Provide the [X, Y] coordinate of the cell's center where the given text is located.  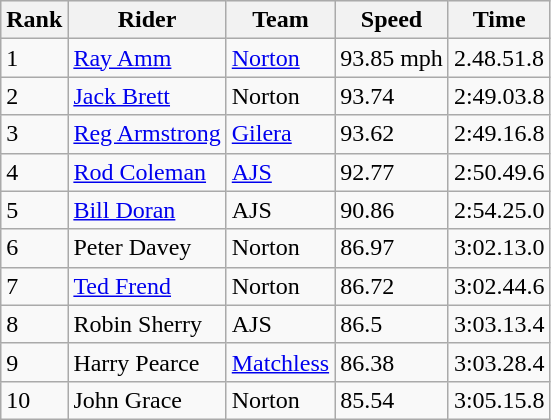
2:50.49.6 [499, 172]
3:02.13.0 [499, 248]
2.48.51.8 [499, 58]
5 [34, 210]
4 [34, 172]
2:49.03.8 [499, 96]
Speed [392, 20]
9 [34, 362]
93.74 [392, 96]
93.85 mph [392, 58]
92.77 [392, 172]
3:05.15.8 [499, 400]
Matchless [280, 362]
86.5 [392, 324]
Reg Armstrong [147, 134]
2:54.25.0 [499, 210]
10 [34, 400]
2:49.16.8 [499, 134]
Jack Brett [147, 96]
3 [34, 134]
90.86 [392, 210]
2 [34, 96]
Team [280, 20]
Peter Davey [147, 248]
3:03.28.4 [499, 362]
93.62 [392, 134]
Ted Frend [147, 286]
Harry Pearce [147, 362]
John Grace [147, 400]
Time [499, 20]
Ray Amm [147, 58]
6 [34, 248]
7 [34, 286]
1 [34, 58]
Rank [34, 20]
8 [34, 324]
Robin Sherry [147, 324]
86.72 [392, 286]
Bill Doran [147, 210]
3:03.13.4 [499, 324]
3:02.44.6 [499, 286]
86.97 [392, 248]
86.38 [392, 362]
Rod Coleman [147, 172]
85.54 [392, 400]
Gilera [280, 134]
Rider [147, 20]
